Find where the given text appears and provide that cell's center as [X, Y] coordinate. 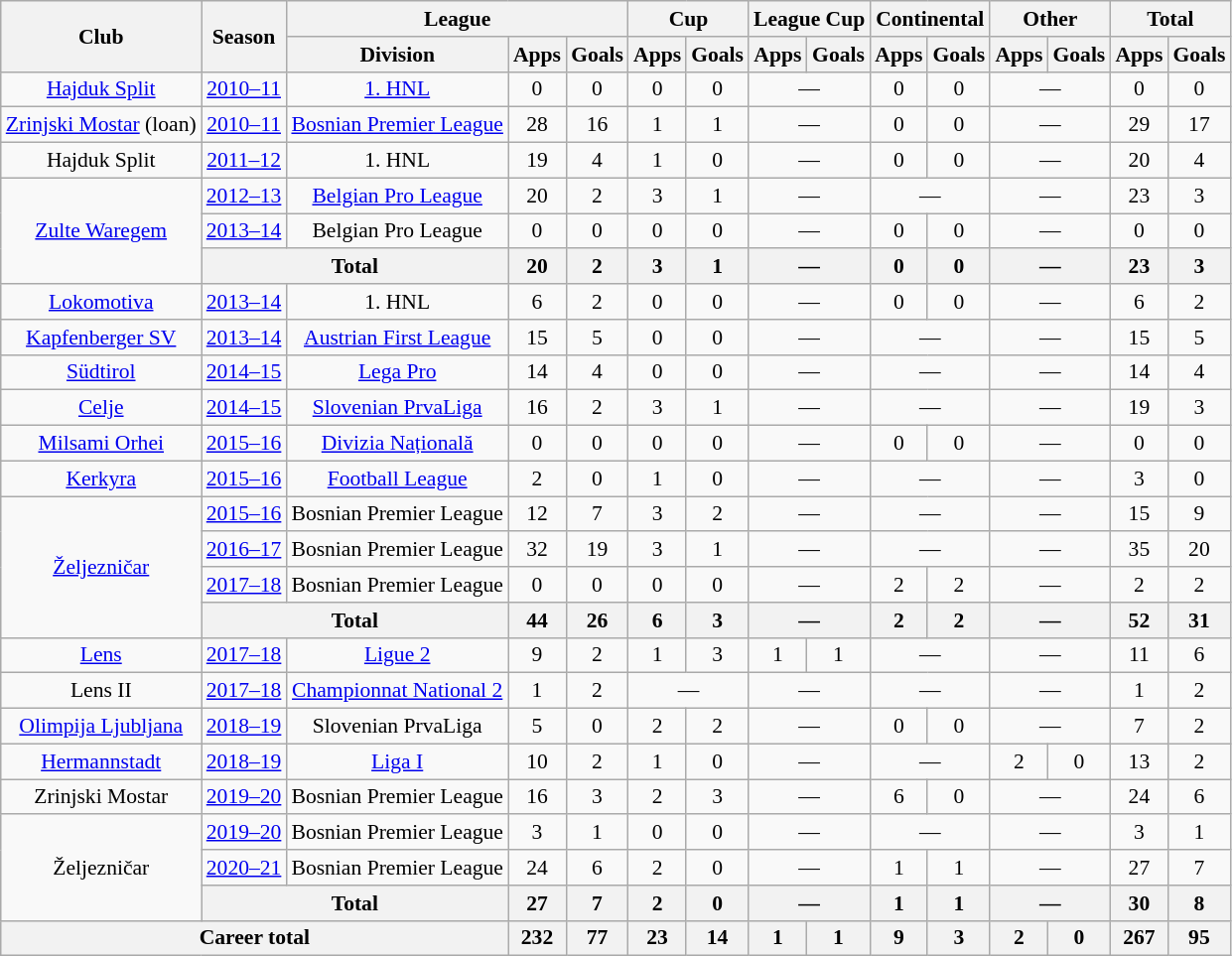
Division [397, 55]
Kerkyra [101, 478]
28 [537, 125]
Ligue 2 [397, 655]
Hermannstadt [101, 761]
Club [101, 36]
8 [1199, 903]
17 [1199, 125]
League [457, 19]
26 [598, 620]
31 [1199, 620]
2011–12 [244, 161]
Career total [254, 938]
Continental [929, 19]
29 [1139, 125]
Cup [689, 19]
10 [537, 761]
Lokomotiva [101, 302]
267 [1139, 938]
35 [1139, 550]
Olimpija Ljubljana [101, 727]
13 [1139, 761]
Zulte Waregem [101, 230]
77 [598, 938]
2016–17 [244, 550]
Championnat National 2 [397, 691]
95 [1199, 938]
Divizia Națională [397, 444]
Zrinjski Mostar (loan) [101, 125]
44 [537, 620]
Other [1050, 19]
12 [537, 514]
Südtirol [101, 372]
2012–13 [244, 196]
Lega Pro [397, 372]
32 [537, 550]
Celje [101, 408]
Zrinjski Mostar [101, 797]
Austrian First League [397, 338]
30 [1139, 903]
League Cup [809, 19]
Football League [397, 478]
Kapfenberger SV [101, 338]
11 [1139, 655]
Milsami Orhei [101, 444]
52 [1139, 620]
Lens II [101, 691]
2020–21 [244, 868]
Lens [101, 655]
Season [244, 36]
232 [537, 938]
Liga I [397, 761]
